Detect which cell encompasses the target text, then output its (X, Y) center coordinate. 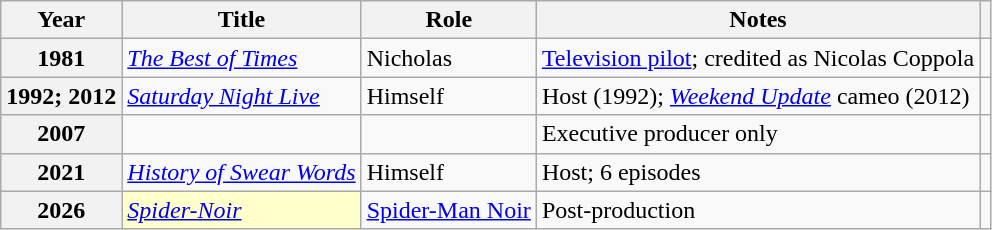
Host (1992); Weekend Update cameo (2012) (758, 96)
Title (242, 20)
2021 (62, 172)
1981 (62, 58)
1992; 2012 (62, 96)
2026 (62, 210)
Saturday Night Live (242, 96)
History of Swear Words (242, 172)
Notes (758, 20)
Television pilot; credited as Nicolas Coppola (758, 58)
The Best of Times (242, 58)
Executive producer only (758, 134)
Role (448, 20)
Spider-Man Noir (448, 210)
Nicholas (448, 58)
Year (62, 20)
Host; 6 episodes (758, 172)
2007 (62, 134)
Post-production (758, 210)
Spider-Noir (242, 210)
